From the cell containing the given text, extract its center point as (x, y) coordinate. 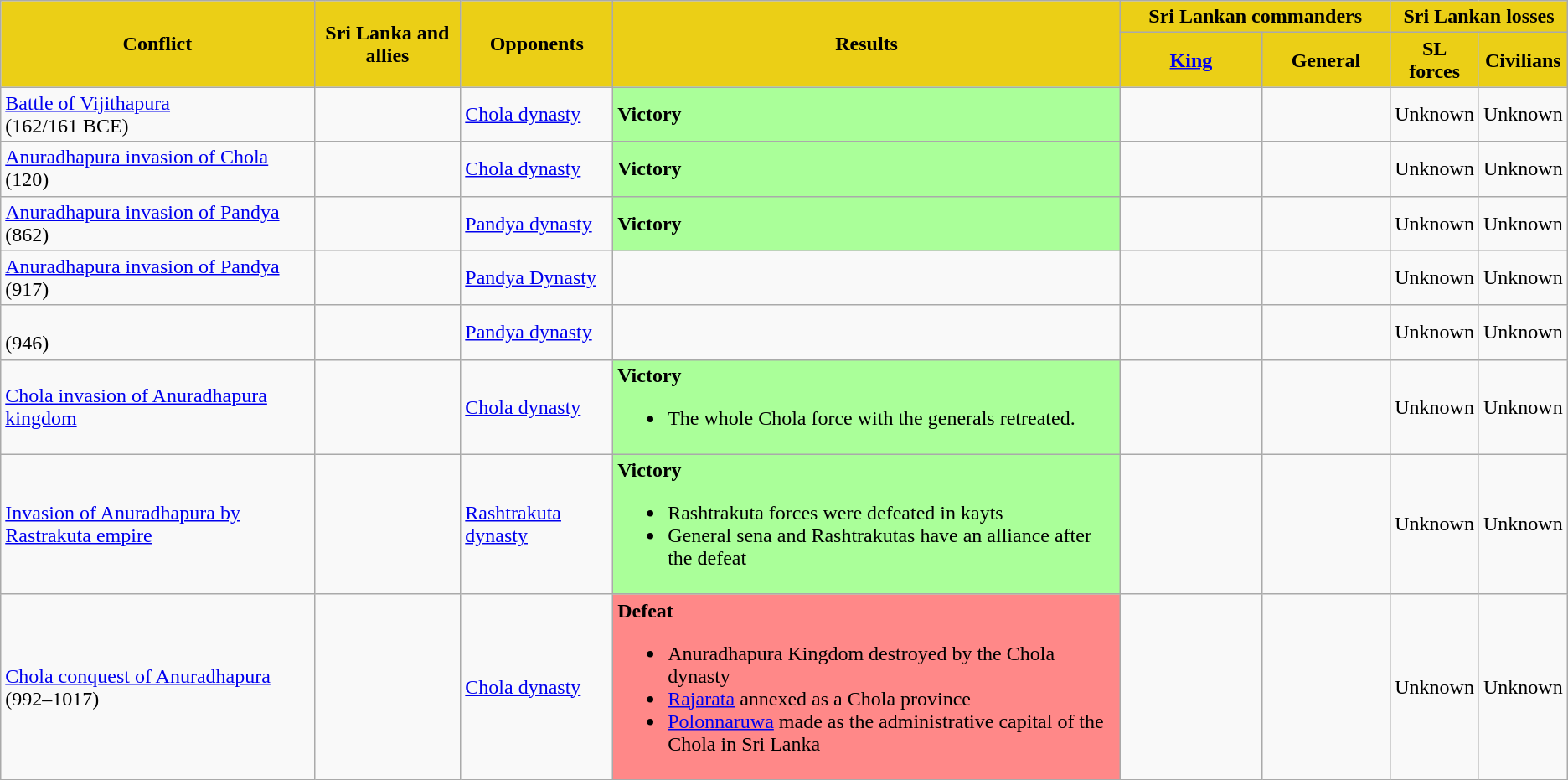
General (1326, 60)
Civilians (1523, 60)
Anuradhapura invasion of Pandya(862) (157, 223)
VictoryThe whole Chola force with the generals retreated. (867, 407)
SLforces (1435, 60)
Anuradhapura invasion of Chola(120) (157, 169)
Anuradhapura invasion of Pandya(917) (157, 278)
Chola conquest of Anuradhapura(992–1017) (157, 687)
Battle of Vijithapura(162/161 BCE) (157, 114)
Pandya Dynasty (537, 278)
(946) (157, 332)
Rashtrakuta dynasty (537, 524)
King (1191, 60)
Sri Lanka and allies (387, 44)
Invasion of Anuradhapura by Rastrakuta empire (157, 524)
Sri Lankan losses (1479, 17)
Conflict (157, 44)
VictoryRashtrakuta forces were defeated in kaytsGeneral sena and Rashtrakutas have an alliance after the defeat (867, 524)
Opponents (537, 44)
Sri Lankan commanders (1256, 17)
Chola invasion of Anuradhapura kingdom (157, 407)
Results (867, 44)
